Return (x, y) of the center of cell containing provided text 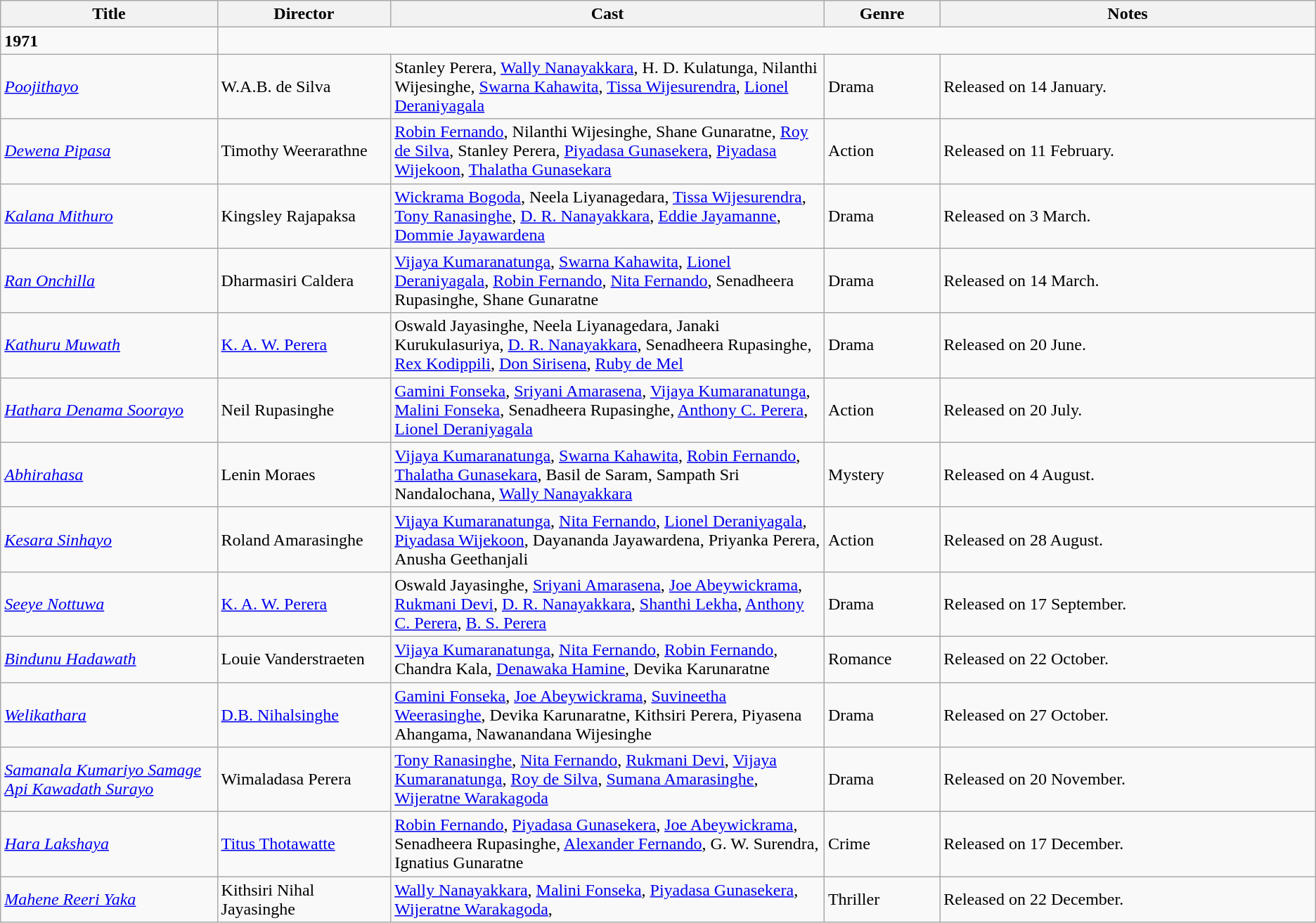
Robin Fernando, Piyadasa Gunasekera, Joe Abeywickrama, Senadheera Rupasinghe, Alexander Fernando, G. W. Surendra, Ignatius Gunaratne (607, 844)
Titus Thotawatte (304, 844)
Kathuru Muwath (109, 345)
D.B. Nihalsinghe (304, 714)
Mystery (882, 475)
Vijaya Kumaranatunga, Swarna Kahawita, Robin Fernando, Thalatha Gunasekara, Basil de Saram, Sampath Sri Nandalochana, Wally Nanayakkara (607, 475)
Welikathara (109, 714)
Notes (1128, 14)
Gamini Fonseka, Sriyani Amarasena, Vijaya Kumaranatunga, Malini Fonseka, Senadheera Rupasinghe, Anthony C. Perera, Lionel Deraniyagala (607, 410)
Dewena Pipasa (109, 151)
Released on 14 March. (1128, 280)
1971 (109, 41)
Released on 4 August. (1128, 475)
Vijaya Kumaranatunga, Swarna Kahawita, Lionel Deraniyagala, Robin Fernando, Nita Fernando, Senadheera Rupasinghe, Shane Gunaratne (607, 280)
Released on 17 December. (1128, 844)
Director (304, 14)
Kalana Mithuro (109, 216)
Released on 20 June. (1128, 345)
Abhirahasa (109, 475)
Dharmasiri Caldera (304, 280)
Kithsiri Nihal Jayasinghe (304, 900)
Stanley Perera, Wally Nanayakkara, H. D. Kulatunga, Nilanthi Wijesinghe, Swarna Kahawita, Tissa Wijesurendra, Lionel Deraniyagala (607, 86)
Released on 20 July. (1128, 410)
W.A.B. de Silva (304, 86)
Roland Amarasinghe (304, 539)
Kesara Sinhayo (109, 539)
Vijaya Kumaranatunga, Nita Fernando, Robin Fernando, Chandra Kala, Denawaka Hamine, Devika Karunaratne (607, 659)
Crime (882, 844)
Gamini Fonseka, Joe Abeywickrama, Suvineetha Weerasinghe, Devika Karunaratne, Kithsiri Perera, Piyasena Ahangama, Nawanandana Wijesinghe (607, 714)
Timothy Weerarathne (304, 151)
Released on 20 November. (1128, 780)
Cast (607, 14)
Oswald Jayasinghe, Sriyani Amarasena, Joe Abeywickrama, Rukmani Devi, D. R. Nanayakkara, Shanthi Lekha, Anthony C. Perera, B. S. Perera (607, 604)
Poojithayo (109, 86)
Kingsley Rajapaksa (304, 216)
Released on 22 December. (1128, 900)
Mahene Reeri Yaka (109, 900)
Wickrama Bogoda, Neela Liyanagedara, Tissa Wijesurendra, Tony Ranasinghe, D. R. Nanayakkara, Eddie Jayamanne, Dommie Jayawardena (607, 216)
Thriller (882, 900)
Ran Onchilla (109, 280)
Released on 28 August. (1128, 539)
Lenin Moraes (304, 475)
Neil Rupasinghe (304, 410)
Vijaya Kumaranatunga, Nita Fernando, Lionel Deraniyagala, Piyadasa Wijekoon, Dayananda Jayawardena, Priyanka Perera, Anusha Geethanjali (607, 539)
Title (109, 14)
Released on 17 September. (1128, 604)
Wally Nanayakkara, Malini Fonseka, Piyadasa Gunasekera, Wijeratne Warakagoda, (607, 900)
Samanala Kumariyo Samage Api Kawadath Surayo (109, 780)
Wimaladasa Perera (304, 780)
Released on 11 February. (1128, 151)
Romance (882, 659)
Genre (882, 14)
Hathara Denama Soorayo (109, 410)
Tony Ranasinghe, Nita Fernando, Rukmani Devi, Vijaya Kumaranatunga, Roy de Silva, Sumana Amarasinghe, Wijeratne Warakagoda (607, 780)
Louie Vanderstraeten (304, 659)
Oswald Jayasinghe, Neela Liyanagedara, Janaki Kurukulasuriya, D. R. Nanayakkara, Senadheera Rupasinghe, Rex Kodippili, Don Sirisena, Ruby de Mel (607, 345)
Hara Lakshaya (109, 844)
Seeye Nottuwa (109, 604)
Released on 27 October. (1128, 714)
Released on 22 October. (1128, 659)
Bindunu Hadawath (109, 659)
Released on 14 January. (1128, 86)
Released on 3 March. (1128, 216)
Robin Fernando, Nilanthi Wijesinghe, Shane Gunaratne, Roy de Silva, Stanley Perera, Piyadasa Gunasekera, Piyadasa Wijekoon, Thalatha Gunasekara (607, 151)
